Scan for the cell matching the given text and deliver its (x, y) coordinate at center. 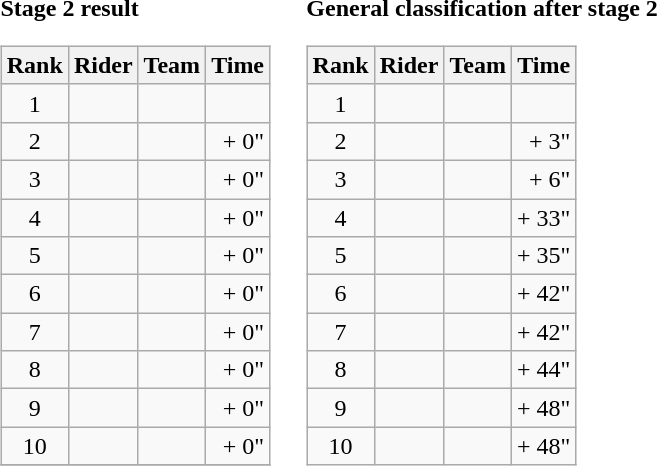
+ 33" (543, 217)
+ 3" (543, 141)
+ 6" (543, 179)
+ 35" (543, 256)
+ 44" (543, 370)
